For the text-containing cell, return its midpoint in (X, Y) coordinate format. 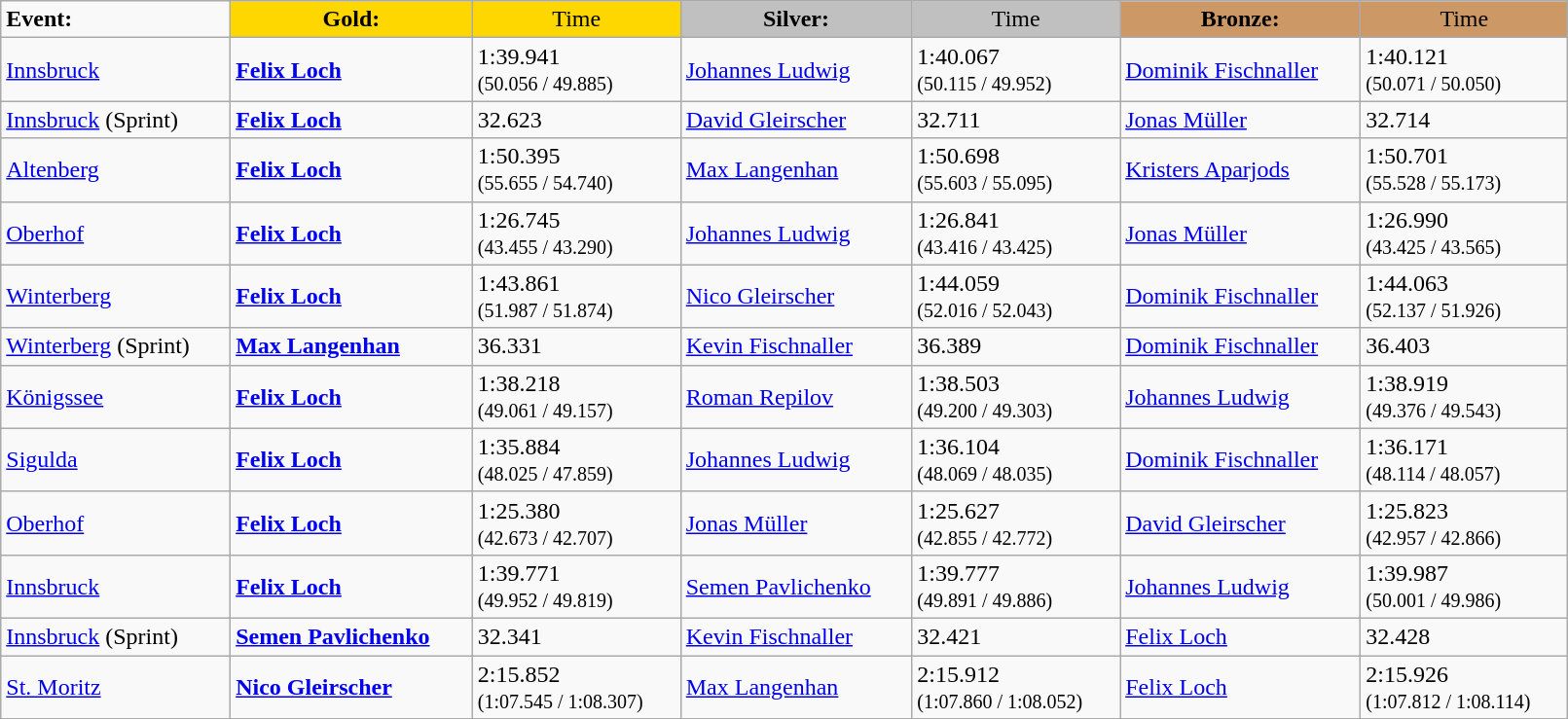
1:39.777(49.891 / 49.886) (1016, 586)
Kristers Aparjods (1240, 169)
Roman Repilov (796, 397)
Winterberg (Sprint) (116, 346)
2:15.926(1:07.812 / 1:08.114) (1464, 687)
36.331 (576, 346)
1:38.503(49.200 / 49.303) (1016, 397)
Sigulda (116, 459)
St. Moritz (116, 687)
1:26.745(43.455 / 43.290) (576, 234)
1:40.067(50.115 / 49.952) (1016, 70)
1:36.171(48.114 / 48.057) (1464, 459)
1:43.861(51.987 / 51.874) (576, 296)
1:40.121(50.071 / 50.050) (1464, 70)
2:15.852(1:07.545 / 1:08.307) (576, 687)
1:25.627(42.855 / 42.772) (1016, 523)
1:38.218(49.061 / 49.157) (576, 397)
1:25.823(42.957 / 42.866) (1464, 523)
Winterberg (116, 296)
36.403 (1464, 346)
32.711 (1016, 120)
Altenberg (116, 169)
Silver: (796, 19)
1:35.884(48.025 / 47.859) (576, 459)
32.714 (1464, 120)
36.389 (1016, 346)
1:26.990(43.425 / 43.565) (1464, 234)
32.428 (1464, 636)
1:50.701(55.528 / 55.173) (1464, 169)
1:36.104(48.069 / 48.035) (1016, 459)
32.623 (576, 120)
1:38.919(49.376 / 49.543) (1464, 397)
1:44.059(52.016 / 52.043) (1016, 296)
1:39.771(49.952 / 49.819) (576, 586)
Event: (116, 19)
32.421 (1016, 636)
1:39.987(50.001 / 49.986) (1464, 586)
1:50.395(55.655 / 54.740) (576, 169)
1:44.063(52.137 / 51.926) (1464, 296)
Königssee (116, 397)
32.341 (576, 636)
1:25.380(42.673 / 42.707) (576, 523)
Bronze: (1240, 19)
Gold: (352, 19)
2:15.912(1:07.860 / 1:08.052) (1016, 687)
1:39.941(50.056 / 49.885) (576, 70)
1:26.841(43.416 / 43.425) (1016, 234)
1:50.698(55.603 / 55.095) (1016, 169)
